Provide the [X, Y] coordinate of the cell's center where the given text is located.  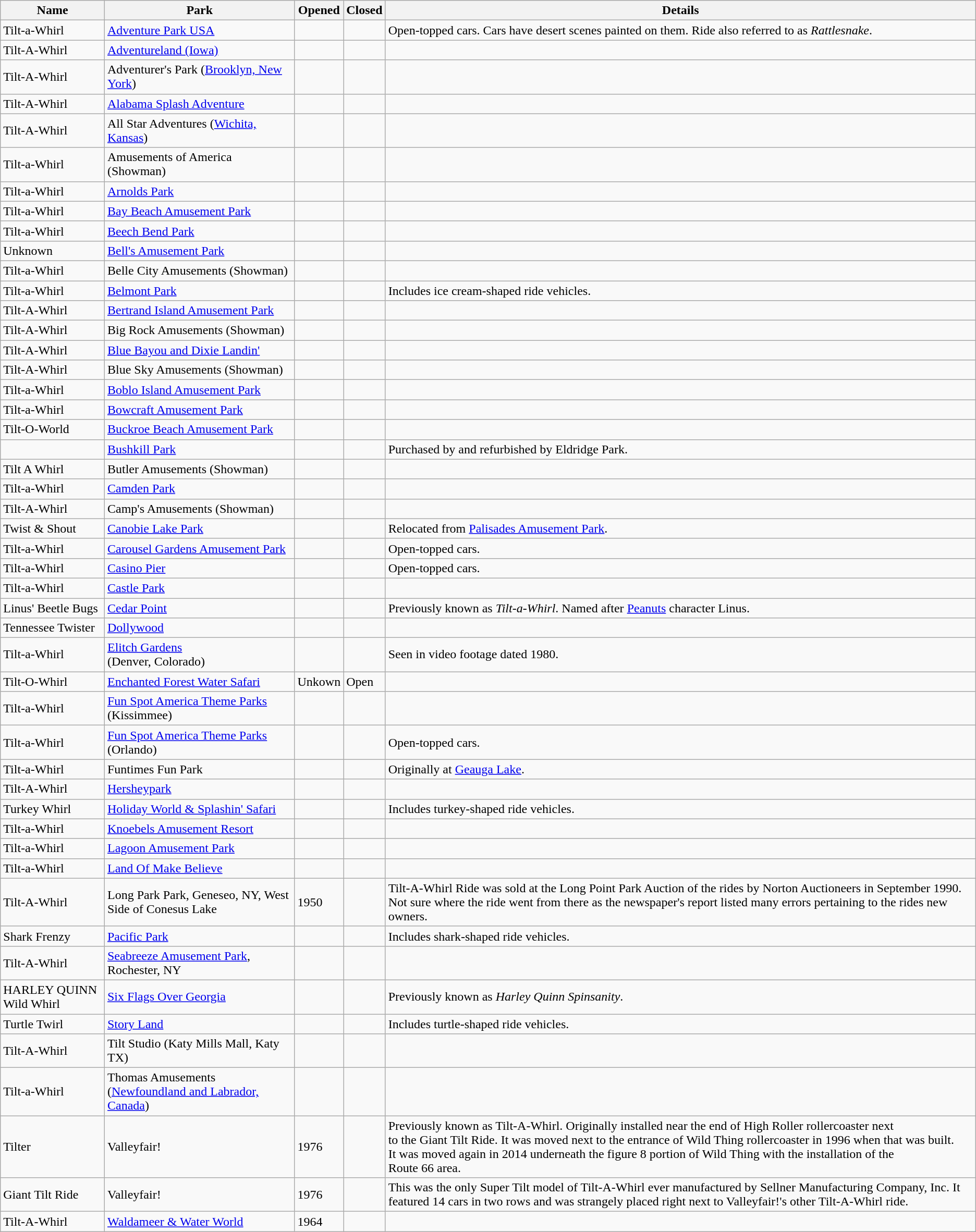
Dollywood [199, 628]
Twist & Shout [53, 528]
Thomas Amusements (Newfoundland and Labrador, Canada) [199, 1092]
Shark Frenzy [53, 936]
Adventurer's Park (Brooklyn, New York) [199, 77]
Camden Park [199, 489]
Long Park Park, Geneseo, NY, West Side of Conesus Lake [199, 902]
HARLEY QUINN Wild Whirl [53, 996]
Adventureland (Iowa) [199, 50]
Open [364, 682]
Buckroe Beach Amusement Park [199, 429]
Belmont Park [199, 290]
Castle Park [199, 588]
Originally at Geauga Lake. [680, 769]
Closed [364, 10]
Turtle Twirl [53, 1024]
Butler Amusements (Showman) [199, 469]
Bushkill Park [199, 449]
Purchased by and refurbished by Eldridge Park. [680, 449]
Bertrand Island Amusement Park [199, 311]
Tilt Studio (Katy Mills Mall, Katy TX) [199, 1051]
1950 [319, 902]
Cedar Point [199, 608]
Camp's Amusements (Showman) [199, 509]
Details [680, 10]
Fun Spot America Theme Parks (Kissimmee) [199, 709]
Land Of Make Believe [199, 868]
Lagoon Amusement Park [199, 848]
Name [53, 10]
Includes shark-shaped ride vehicles. [680, 936]
Bell's Amusement Park [199, 251]
Holiday World & Splashin' Safari [199, 809]
Giant Tilt Ride [53, 1194]
Arnolds Park [199, 191]
Tennessee Twister [53, 628]
Linus' Beetle Bugs [53, 608]
Tilt-O-Whirl [53, 682]
Canobie Lake Park [199, 528]
Beech Bend Park [199, 231]
Knoebels Amusement Resort [199, 829]
Waldameer & Water World [199, 1222]
Pacific Park [199, 936]
Relocated from Palisades Amusement Park. [680, 528]
Tilter [53, 1147]
1964 [319, 1222]
Previously known as Harley Quinn Spinsanity. [680, 996]
Funtimes Fun Park [199, 769]
Enchanted Forest Water Safari [199, 682]
Boblo Island Amusement Park [199, 390]
Includes turtle-shaped ride vehicles. [680, 1024]
All Star Adventures (Wichita, Kansas) [199, 130]
Belle City Amusements (Showman) [199, 270]
Tilt A Whirl [53, 469]
Unknown [53, 251]
Adventure Park USA [199, 30]
Unkown [319, 682]
Seabreeze Amusement Park, Rochester, NY [199, 963]
Opened [319, 10]
Amusements of America (Showman) [199, 165]
Elitch Gardens(Denver, Colorado) [199, 655]
Blue Bayou and Dixie Landin' [199, 350]
Alabama Splash Adventure [199, 104]
Open-topped cars. Cars have desert scenes painted on them. Ride also referred to as Rattlesnake. [680, 30]
Tilt-O-World [53, 429]
Blue Sky Amusements (Showman) [199, 370]
Bay Beach Amusement Park [199, 211]
Fun Spot America Theme Parks (Orlando) [199, 742]
Previously known as Tilt-a-Whirl. Named after Peanuts character Linus. [680, 608]
Includes ice cream-shaped ride vehicles. [680, 290]
Includes turkey-shaped ride vehicles. [680, 809]
Six Flags Over Georgia [199, 996]
Park [199, 10]
Turkey Whirl [53, 809]
Bowcraft Amusement Park [199, 410]
Seen in video footage dated 1980. [680, 655]
Story Land [199, 1024]
Hersheypark [199, 789]
Carousel Gardens Amusement Park [199, 548]
Big Rock Amusements (Showman) [199, 330]
Casino Pier [199, 568]
